Output the (x, y) coordinate of the center of the cell containing the given text.  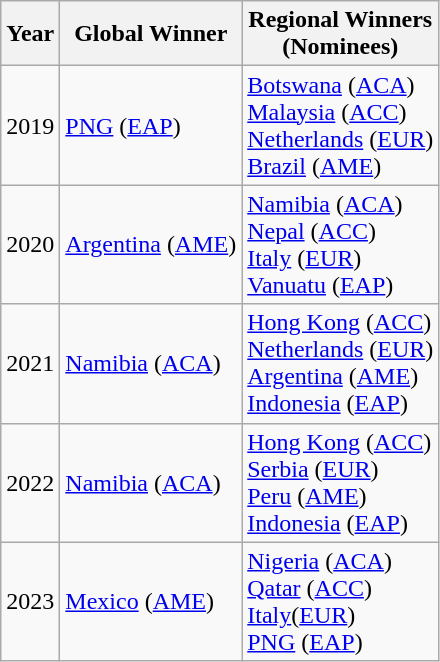
Nigeria (ACA) Qatar (ACC) Italy(EUR) PNG (EAP) (340, 602)
2020 (30, 244)
2019 (30, 126)
PNG (EAP) (151, 126)
Global Winner (151, 34)
2021 (30, 364)
2023 (30, 602)
Mexico (AME) (151, 602)
Hong Kong (ACC) Serbia (EUR) Peru (AME) Indonesia (EAP) (340, 482)
Namibia (ACA) Nepal (ACC) Italy (EUR) Vanuatu (EAP) (340, 244)
Year (30, 34)
Botswana (ACA) Malaysia (ACC) Netherlands (EUR) Brazil (AME) (340, 126)
Hong Kong (ACC) Netherlands (EUR) Argentina (AME) Indonesia (EAP) (340, 364)
Argentina (AME) (151, 244)
Regional Winners (Nominees) (340, 34)
2022 (30, 482)
